Output the (x, y) coordinate of the center of the cell containing the given text.  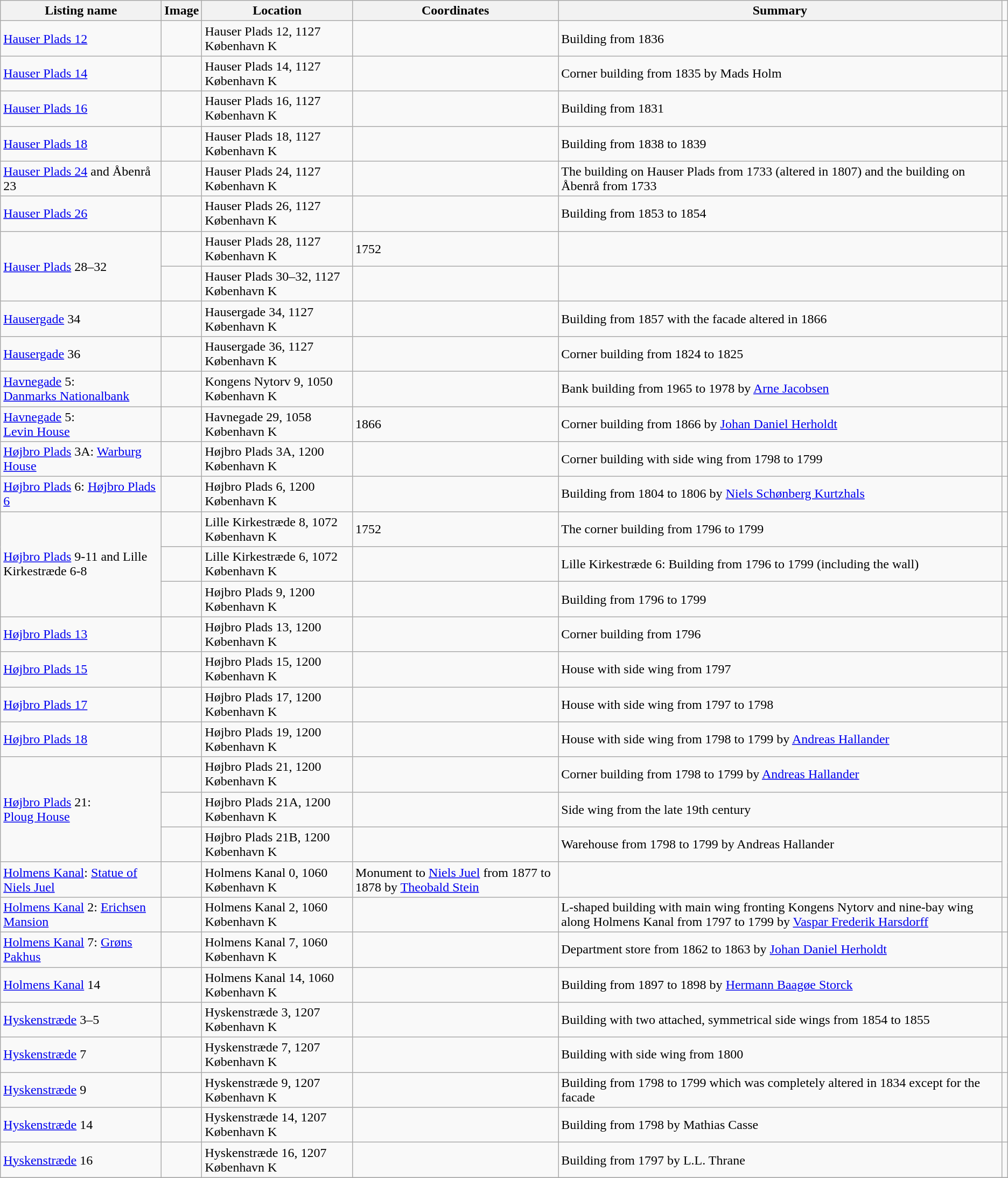
Højbro Plads 15, 1200 København K (277, 669)
Department store from 1862 to 1863 by Johan Daniel Herholdt (780, 949)
Højbro Plads 9, 1200 København K (277, 599)
Holmens Kanal 14, 1060 København K (277, 985)
The building on Hauser Plads from 1733 (altered in 1807) and the building on Åbenrå from 1733 (780, 179)
Holmens Kanal 2, 1060 København K (277, 915)
Building from 1836 (780, 39)
Coordinates (456, 11)
Havnegade 29, 1058 København K (277, 423)
Hyskenstræde 7 (81, 1055)
Hyskenstræde 14, 1207 København K (277, 1125)
Building from 1797 by L.L. Thrane (780, 1160)
Building from 1857 with the facade altered in 1866 (780, 319)
Image (182, 11)
Højbro Plads 18 (81, 739)
Hauser Plads 12 (81, 39)
Højbro Plads 17, 1200 København K (277, 705)
Hauser Plads 18, 1127 København K (277, 143)
Building from 1831 (780, 109)
L-shaped building with main wing fronting Kongens Nytorv and nine-bay wing along Holmens Kanal from 1797 to 1799 by Vaspar Frederik Harsdorff (780, 915)
House with side wing from 1797 to 1798 (780, 705)
Corner building from 1796 (780, 635)
Hauser Plads 26, 1127 København K (277, 213)
Højbro Plads 13 (81, 635)
Hyskenstræde 16 (81, 1160)
Hausergade 36, 1127 København K (277, 353)
Holmens Kanal 7: Grøns Pakhus (81, 949)
Hyskenstræde 7, 1207 København K (277, 1055)
Højbro Plads 15 (81, 669)
Højbro Plads 6, 1200 København K (277, 494)
Holmens Kanal 0, 1060 København K (277, 879)
Corner building from 1866 by Johan Daniel Herholdt (780, 423)
Building with side wing from 1800 (780, 1055)
Corner building with side wing from 1798 to 1799 (780, 459)
Building from 1804 to 1806 by Niels Schønberg Kurtzhals (780, 494)
1866 (456, 423)
Building from 1798 by Mathias Casse (780, 1125)
Side wing from the late 19th century (780, 809)
Højbro Plads 6: Højbro Plads 6 (81, 494)
Havnegade 5:Levin House (81, 423)
Hyskenstræde 16, 1207 København K (277, 1160)
Building with two attached, symmetrical side wings from 1854 to 1855 (780, 1020)
Hyskenstræde 9 (81, 1090)
Hauser Plads 16 (81, 109)
Building from 1838 to 1839 (780, 143)
Lille Kirkestræde 8, 1072 København K (277, 529)
Hyskenstræde 9, 1207 København K (277, 1090)
Holmens Kanal 14 (81, 985)
Hauser Plads 14 (81, 73)
Højbro Plads 21: Ploug House (81, 809)
Hauser Plads 24 and Åbenrå 23 (81, 179)
Location (277, 11)
Warehouse from 1798 to 1799 by Andreas Hallander (780, 845)
Building from 1796 to 1799 (780, 599)
Monument to Niels Juel from 1877 to 1878 by Theobald Stein (456, 879)
Hauser Plads 18 (81, 143)
Holmens Kanal 7, 1060 København K (277, 949)
Hauser Plads 14, 1127 København K (277, 73)
Lille Kirkestræde 6: Building from 1796 to 1799 (including the wall) (780, 564)
Højbro Plads 3A: Warburg House (81, 459)
Hausergade 36 (81, 353)
Højbro Plads 17 (81, 705)
Building from 1897 to 1898 by Hermann Baagøe Storck (780, 985)
Hauser Plads 26 (81, 213)
Summary (780, 11)
Hyskenstræde 14 (81, 1125)
Højbro Plads 21, 1200 København K (277, 775)
Corner building from 1824 to 1825 (780, 353)
Højbro Plads 21B, 1200 København K (277, 845)
House with side wing from 1798 to 1799 by Andreas Hallander (780, 739)
Hauser Plads 30–32, 1127 København K (277, 283)
Bank building from 1965 to 1978 by Arne Jacobsen (780, 389)
Holmens Kanal 2: Erichsen Mansion (81, 915)
Højbro Plads 19, 1200 København K (277, 739)
Hauser Plads 28, 1127 København K (277, 249)
Building from 1853 to 1854 (780, 213)
Corner building from 1835 by Mads Holm (780, 73)
Lille Kirkestræde 6, 1072 København K (277, 564)
Hauser Plads 24, 1127 København K (277, 179)
House with side wing from 1797 (780, 669)
Hauser Plads 16, 1127 København K (277, 109)
Højbro Plads 3A, 1200 København K (277, 459)
Building from 1798 to 1799 which was completely altered in 1834 except for the facade (780, 1090)
Havnegade 5:Danmarks Nationalbank (81, 389)
Hauser Plads 28–32 (81, 266)
Hausergade 34 (81, 319)
The corner building from 1796 to 1799 (780, 529)
Corner building from 1798 to 1799 by Andreas Hallander (780, 775)
Hyskenstræde 3, 1207 København K (277, 1020)
Hauser Plads 12, 1127 København K (277, 39)
Hyskenstræde 3–5 (81, 1020)
Kongens Nytorv 9, 1050 København K (277, 389)
Hausergade 34, 1127 København K (277, 319)
Listing name (81, 11)
Højbro Plads 9-11 and Lille Kirkestræde 6-8 (81, 564)
Holmens Kanal: Statue of Niels Juel (81, 879)
Højbro Plads 13, 1200 København K (277, 635)
Højbro Plads 21A, 1200 København K (277, 809)
